Find where the given text appears and provide that cell's center as [X, Y] coordinate. 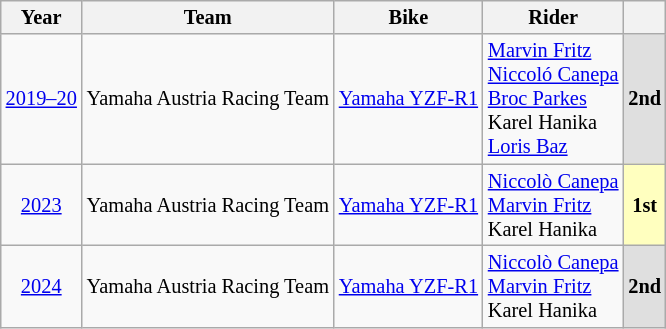
1st [644, 205]
Rider [553, 17]
2023 [42, 205]
Marvin Fritz Niccoló Canepa Broc Parkes Karel Hanika Loris Baz [553, 99]
Bike [408, 17]
2024 [42, 286]
Year [42, 17]
2019–20 [42, 99]
Team [208, 17]
